Capture the cell that displays the provided text and extract its (X, Y) central coordinate. 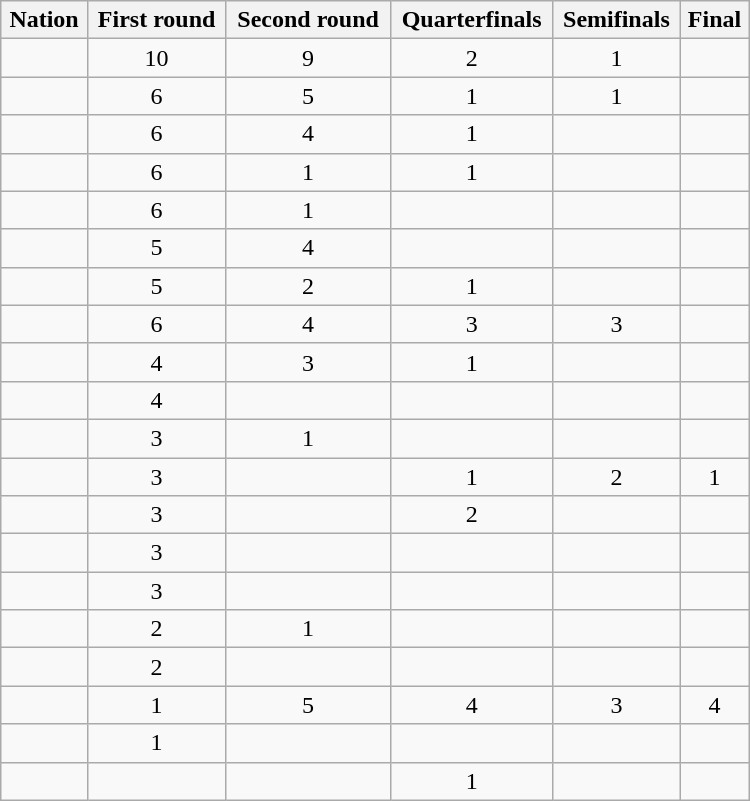
Final (714, 20)
9 (308, 58)
Second round (308, 20)
Semifinals (616, 20)
10 (156, 58)
First round (156, 20)
Quarterfinals (472, 20)
Nation (44, 20)
